From the cell containing the given text, extract its center point as (x, y) coordinate. 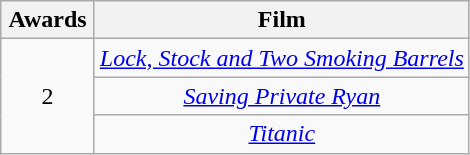
Titanic (282, 134)
Film (282, 20)
Awards (48, 20)
Lock, Stock and Two Smoking Barrels (282, 58)
2 (48, 96)
Saving Private Ryan (282, 96)
